Return (X, Y) of the center of cell containing provided text 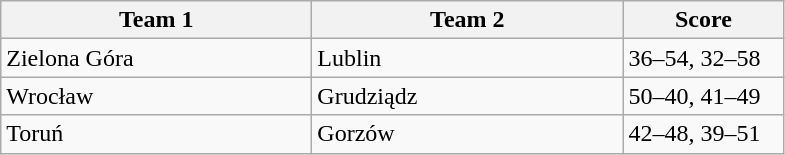
Lublin (468, 58)
Grudziądz (468, 96)
36–54, 32–58 (704, 58)
Team 2 (468, 20)
Toruń (156, 134)
42–48, 39–51 (704, 134)
Team 1 (156, 20)
Score (704, 20)
Zielona Góra (156, 58)
50–40, 41–49 (704, 96)
Gorzów (468, 134)
Wrocław (156, 96)
